Identify which cell holds the provided text, then report its (X, Y) central coordinate. 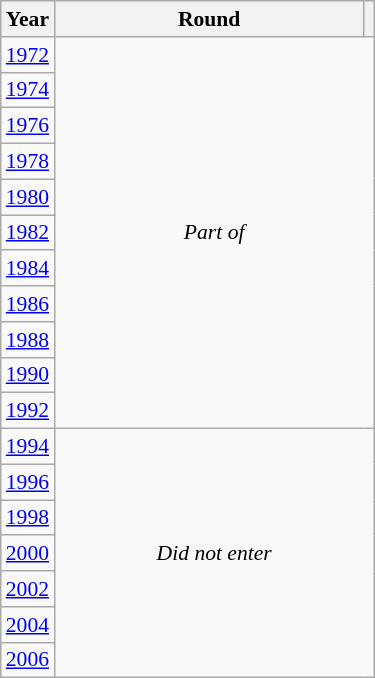
1980 (28, 197)
1996 (28, 482)
Year (28, 19)
Did not enter (214, 554)
Round (209, 19)
1990 (28, 375)
1986 (28, 304)
1976 (28, 126)
2006 (28, 660)
1998 (28, 518)
1992 (28, 411)
1982 (28, 233)
1988 (28, 340)
1978 (28, 162)
2002 (28, 589)
1972 (28, 55)
1994 (28, 447)
Part of (214, 233)
2004 (28, 625)
1984 (28, 269)
1974 (28, 90)
2000 (28, 554)
